For the text-containing cell, return its midpoint in (x, y) coordinate format. 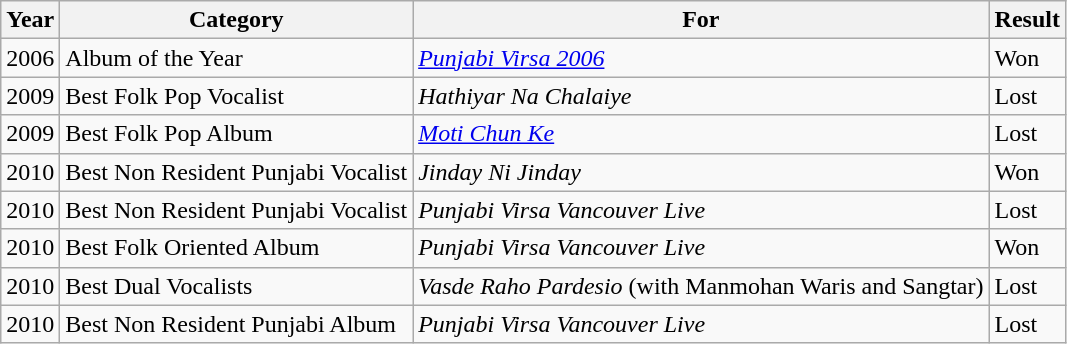
Album of the Year (236, 58)
Jinday Ni Jinday (701, 172)
Best Dual Vocalists (236, 286)
Year (30, 20)
2006 (30, 58)
Hathiyar Na Chalaiye (701, 96)
Punjabi Virsa 2006 (701, 58)
Best Folk Pop Album (236, 134)
Moti Chun Ke (701, 134)
Best Folk Pop Vocalist (236, 96)
Vasde Raho Pardesio (with Manmohan Waris and Sangtar) (701, 286)
For (701, 20)
Result (1027, 20)
Best Non Resident Punjabi Album (236, 324)
Best Folk Oriented Album (236, 248)
Category (236, 20)
